Detect which cell encompasses the target text, then output its (x, y) center coordinate. 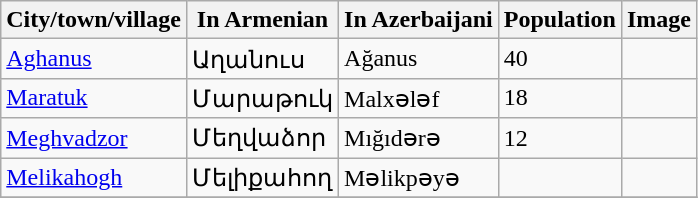
Məlikpəyə (419, 178)
12 (560, 138)
Melikahogh (94, 178)
Մարաթուկ (262, 98)
Malxələf (419, 98)
Մեղվաձոր (262, 138)
Mığıdərə (419, 138)
Meghvadzor (94, 138)
Ağanus (419, 59)
Աղանուս (262, 59)
Image (658, 20)
Մելիքահող (262, 178)
In Armenian (262, 20)
City/town/village (94, 20)
Maratuk (94, 98)
40 (560, 59)
18 (560, 98)
Aghanus (94, 59)
Population (560, 20)
In Azerbaijani (419, 20)
